For the text-containing cell, return its midpoint in [X, Y] coordinate format. 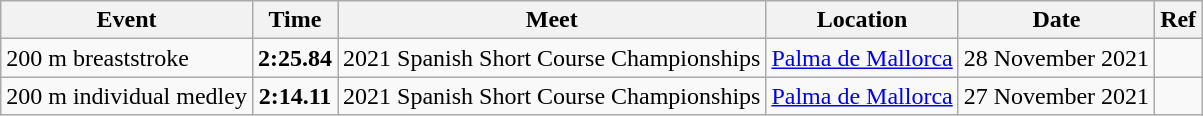
Location [862, 20]
2:25.84 [294, 58]
Time [294, 20]
200 m breaststroke [127, 58]
2:14.11 [294, 96]
200 m individual medley [127, 96]
Ref [1178, 20]
27 November 2021 [1056, 96]
Event [127, 20]
28 November 2021 [1056, 58]
Date [1056, 20]
Meet [552, 20]
